Output the [X, Y] coordinate of the center of the cell containing the given text.  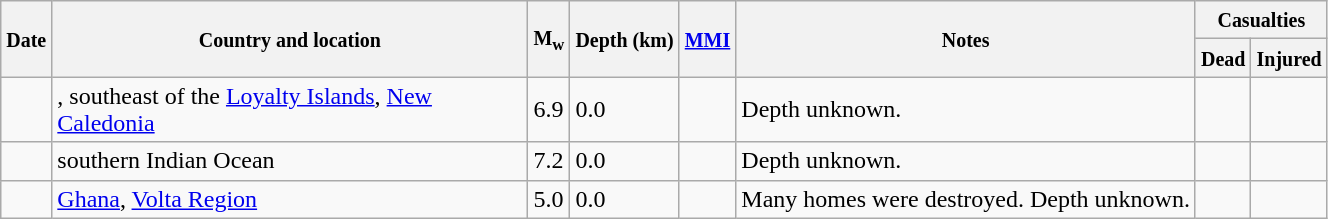
Mw [549, 39]
Date [26, 39]
Ghana, Volta Region [290, 199]
MMI [708, 39]
Depth (km) [624, 39]
Country and location [290, 39]
7.2 [549, 161]
Casualties [1261, 20]
Many homes were destroyed. Depth unknown. [966, 199]
5.0 [549, 199]
Injured [1289, 58]
, southeast of the Loyalty Islands, New Caledonia [290, 110]
Dead [1223, 58]
Notes [966, 39]
6.9 [549, 110]
southern Indian Ocean [290, 161]
